Pinpoint the cell where the given text exists, returning its [X, Y] midpoint coordinate. 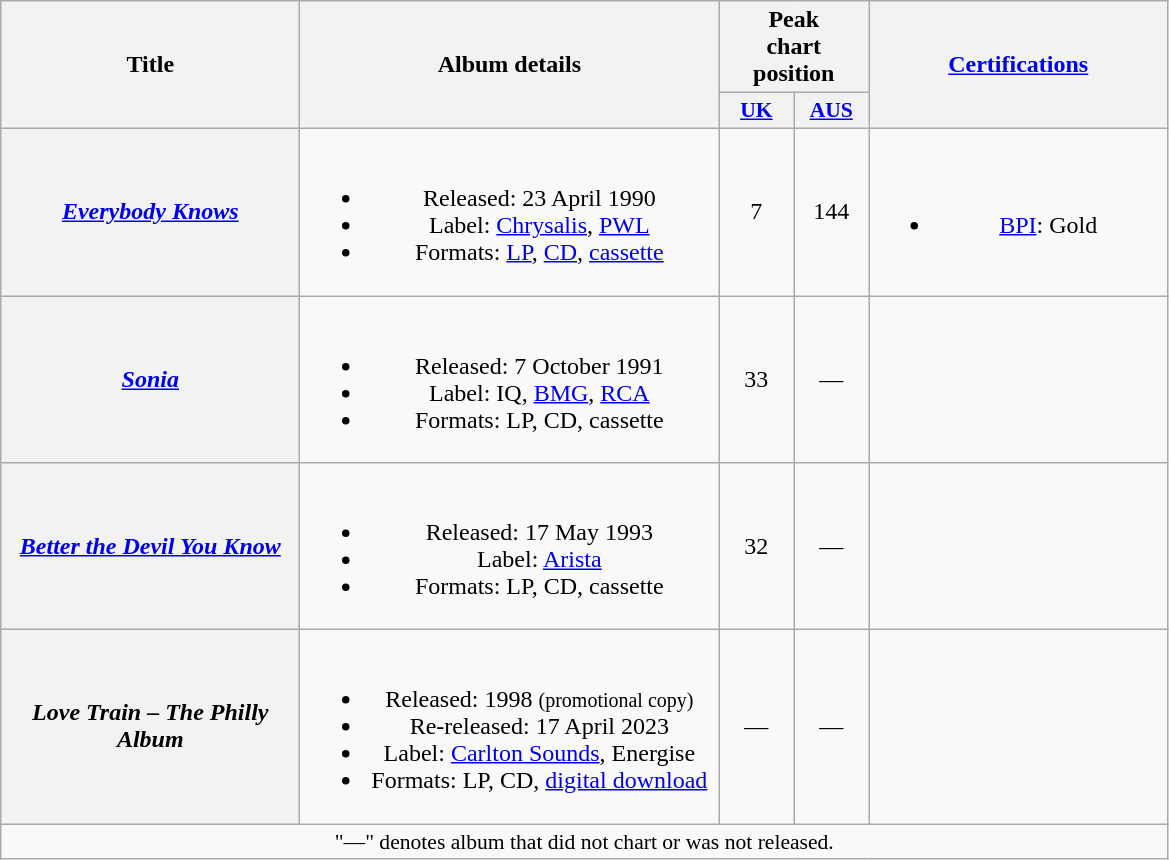
144 [832, 212]
AUS [832, 111]
Sonia [150, 380]
Love Train – The Philly Album [150, 727]
Released: 1998 (promotional copy)Re-released: 17 April 2023Label: Carlton Sounds, EnergiseFormats: LP, CD, digital download [510, 727]
32 [756, 546]
Released: 23 April 1990Label: Chrysalis, PWLFormats: LP, CD, cassette [510, 212]
BPI: Gold [1018, 212]
Title [150, 65]
Everybody Knows [150, 212]
7 [756, 212]
UK [756, 111]
Released: 17 May 1993Label: AristaFormats: LP, CD, cassette [510, 546]
Released: 7 October 1991Label: IQ, BMG, RCAFormats: LP, CD, cassette [510, 380]
Better the Devil You Know [150, 546]
Peakchartposition [794, 47]
Album details [510, 65]
Certifications [1018, 65]
"—" denotes album that did not chart or was not released. [584, 842]
33 [756, 380]
